Pinpoint the cell where the given text exists, returning its (x, y) midpoint coordinate. 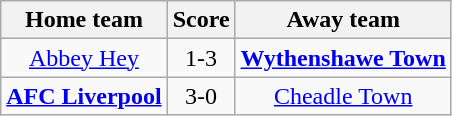
Home team (84, 20)
AFC Liverpool (84, 96)
1-3 (201, 58)
Away team (343, 20)
Wythenshawe Town (343, 58)
Cheadle Town (343, 96)
3-0 (201, 96)
Abbey Hey (84, 58)
Score (201, 20)
